Output the [X, Y] coordinate of the center of the cell containing the given text.  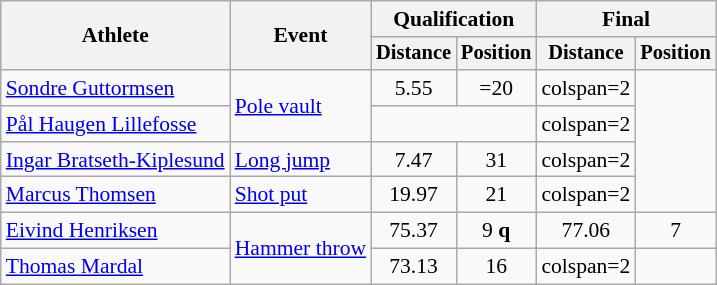
Final [626, 19]
Pål Haugen Lillefosse [116, 124]
19.97 [414, 195]
73.13 [414, 267]
Eivind Henriksen [116, 231]
Qualification [454, 19]
Marcus Thomsen [116, 195]
7 [675, 231]
5.55 [414, 88]
7.47 [414, 160]
Athlete [116, 36]
Long jump [300, 160]
Pole vault [300, 106]
21 [496, 195]
77.06 [586, 231]
Event [300, 36]
Sondre Guttormsen [116, 88]
Ingar Bratseth-Kiplesund [116, 160]
=20 [496, 88]
31 [496, 160]
16 [496, 267]
75.37 [414, 231]
Shot put [300, 195]
Thomas Mardal [116, 267]
Hammer throw [300, 248]
9 q [496, 231]
